Determine the (x, y) coordinate at the center of the cell enclosing the given text.  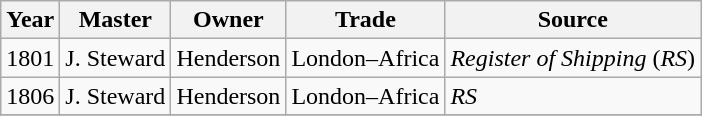
Year (30, 20)
Owner (228, 20)
1806 (30, 96)
RS (573, 96)
Master (116, 20)
Trade (366, 20)
1801 (30, 58)
Register of Shipping (RS) (573, 58)
Source (573, 20)
